Determine the (X, Y) coordinate at the center of the cell enclosing the given text.  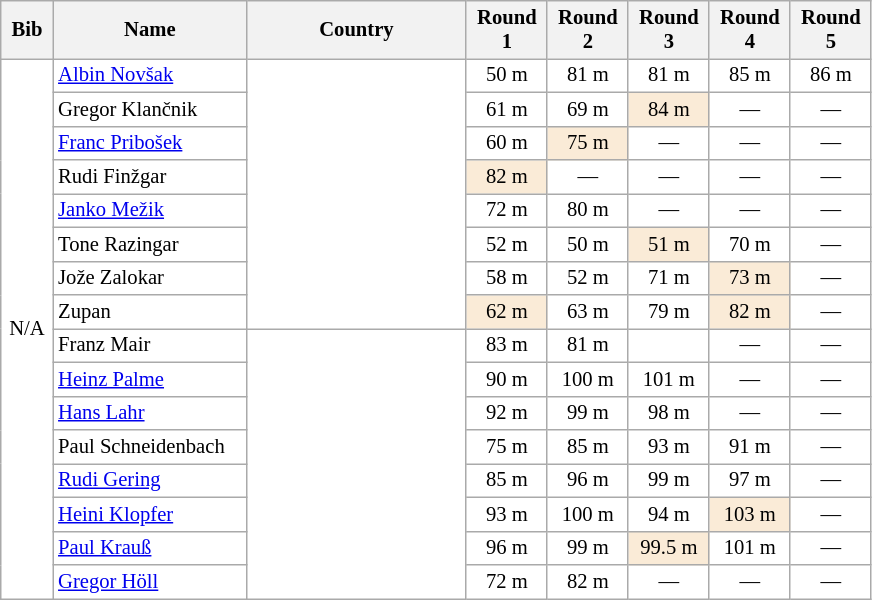
63 m (588, 311)
Round 1 (506, 29)
60 m (506, 143)
Name (150, 29)
Rudi Gering (150, 480)
62 m (506, 311)
84 m (668, 109)
Round 4 (750, 29)
Paul Krauß (150, 548)
97 m (750, 480)
58 m (506, 278)
Franz Mair (150, 345)
79 m (668, 311)
94 m (668, 514)
99.5 m (668, 548)
Rudi Finžgar (150, 177)
69 m (588, 109)
91 m (750, 447)
Round 5 (830, 29)
51 m (668, 244)
Bib (27, 29)
Hans Lahr (150, 413)
Paul Schneidenbach (150, 447)
Heinz Palme (150, 379)
86 m (830, 75)
Round 3 (668, 29)
61 m (506, 109)
70 m (750, 244)
Franc Pribošek (150, 143)
Tone Razingar (150, 244)
N/A (27, 328)
Country (357, 29)
Gregor Klančnik (150, 109)
Round 2 (588, 29)
73 m (750, 278)
Jože Zalokar (150, 278)
98 m (668, 413)
Zupan (150, 311)
Janko Mežik (150, 210)
Albin Novšak (150, 75)
92 m (506, 413)
Heini Klopfer (150, 514)
71 m (668, 278)
80 m (588, 210)
Gregor Höll (150, 581)
103 m (750, 514)
83 m (506, 345)
90 m (506, 379)
